Return the (x, y) coordinate for the center point of the cell that contains the specified text.  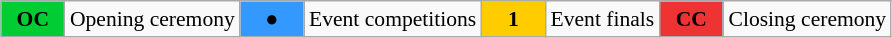
Event finals (602, 19)
1 (513, 19)
Opening ceremony (152, 19)
Event competitions (392, 19)
Closing ceremony (807, 19)
OC (33, 19)
CC (691, 19)
● (272, 19)
